Output the (X, Y) coordinate of the center of the cell containing the given text.  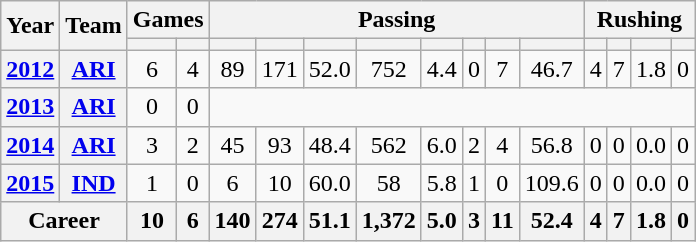
5.0 (442, 221)
58 (388, 183)
48.4 (330, 145)
46.7 (552, 69)
IND (94, 183)
6.0 (442, 145)
Year (30, 26)
Career (64, 221)
2014 (30, 145)
52.0 (330, 69)
1,372 (388, 221)
60.0 (330, 183)
Team (94, 26)
2013 (30, 107)
140 (232, 221)
Rushing (639, 20)
11 (502, 221)
Games (168, 20)
752 (388, 69)
93 (280, 145)
2012 (30, 69)
52.4 (552, 221)
45 (232, 145)
5.8 (442, 183)
89 (232, 69)
274 (280, 221)
Passing (396, 20)
51.1 (330, 221)
2015 (30, 183)
171 (280, 69)
562 (388, 145)
4.4 (442, 69)
56.8 (552, 145)
109.6 (552, 183)
